From the cell containing the given text, extract its center point as (X, Y) coordinate. 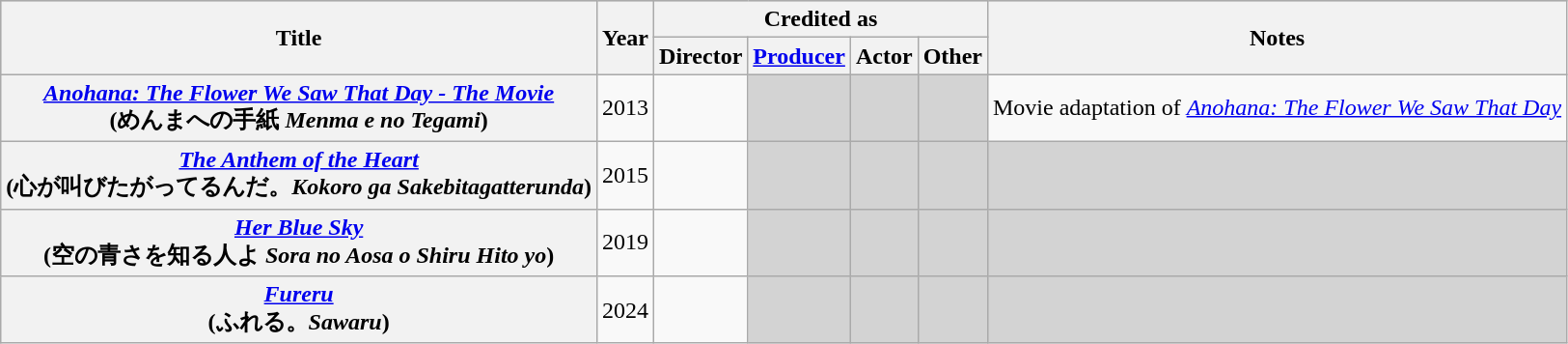
Notes (1277, 38)
2019 (625, 243)
Producer (799, 56)
Director (701, 56)
The Anthem of the Heart(心が叫びたがってるんだ。Kokoro ga Sakebitagatterunda) (299, 175)
Actor (884, 56)
Anohana: The Flower We Saw That Day - The Movie(めんまへの手紙 Menma e no Tegami) (299, 108)
Credited as (821, 19)
Other (952, 56)
Movie adaptation of Anohana: The Flower We Saw That Day (1277, 108)
2024 (625, 310)
Title (299, 38)
Year (625, 38)
2013 (625, 108)
Fureru(ふれる。Sawaru) (299, 310)
Her Blue Sky(空の青さを知る人よ Sora no Aosa o Shiru Hito yo) (299, 243)
2015 (625, 175)
